Extract the (X, Y) coordinate from the center of the cell holding the provided text.  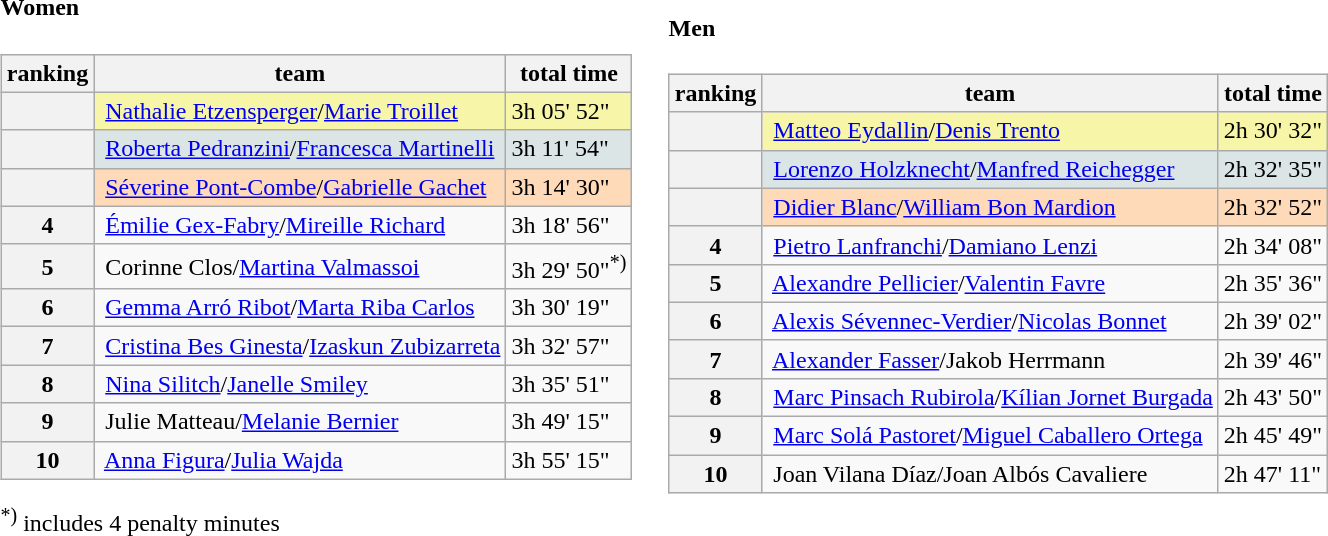
Julie Matteau/Melanie Bernier (300, 422)
2h 45' 49" (1272, 436)
3h 35' 51" (569, 384)
Marc Pinsach Rubirola/Kílian Jornet Burgada (990, 398)
2h 34' 08" (1272, 245)
Marc Solá Pastoret/Miguel Caballero Ortega (990, 436)
2h 35' 36" (1272, 283)
Joan Vilana Díaz/Joan Albós Cavaliere (990, 474)
3h 32' 57" (569, 346)
Didier Blanc/William Bon Mardion (990, 207)
Nina Silitch/Janelle Smiley (300, 384)
2h 39' 46" (1272, 359)
Corinne Clos/Martina Valmassoi (300, 266)
3h 11' 54" (569, 149)
Alexandre Pellicier/Valentin Favre (990, 283)
Cristina Bes Ginesta/Izaskun Zubizarreta (300, 346)
3h 05' 52" (569, 111)
Roberta Pedranzini/Francesca Martinelli (300, 149)
2h 47' 11" (1272, 474)
Matteo Eydallin/Denis Trento (990, 131)
3h 49' 15" (569, 422)
Nathalie Etzensperger/Marie Troillet (300, 111)
Alexis Sévennec-Verdier/Nicolas Bonnet (990, 321)
3h 29' 50"*) (569, 266)
2h 32' 52" (1272, 207)
3h 18' 56" (569, 225)
Anna Figura/Julia Wajda (300, 460)
Alexander Fasser/Jakob Herrmann (990, 359)
3h 30' 19" (569, 308)
Lorenzo Holzknecht/Manfred Reichegger (990, 169)
2h 32' 35" (1272, 169)
3h 14' 30" (569, 187)
Pietro Lanfranchi/Damiano Lenzi (990, 245)
Gemma Arró Ribot/Marta Riba Carlos (300, 308)
Séverine Pont-Combe/Gabrielle Gachet (300, 187)
Émilie Gex-Fabry/Mireille Richard (300, 225)
2h 43' 50" (1272, 398)
2h 39' 02" (1272, 321)
3h 55' 15" (569, 460)
2h 30' 32" (1272, 131)
